Detect which cell encompasses the target text, then output its [x, y] center coordinate. 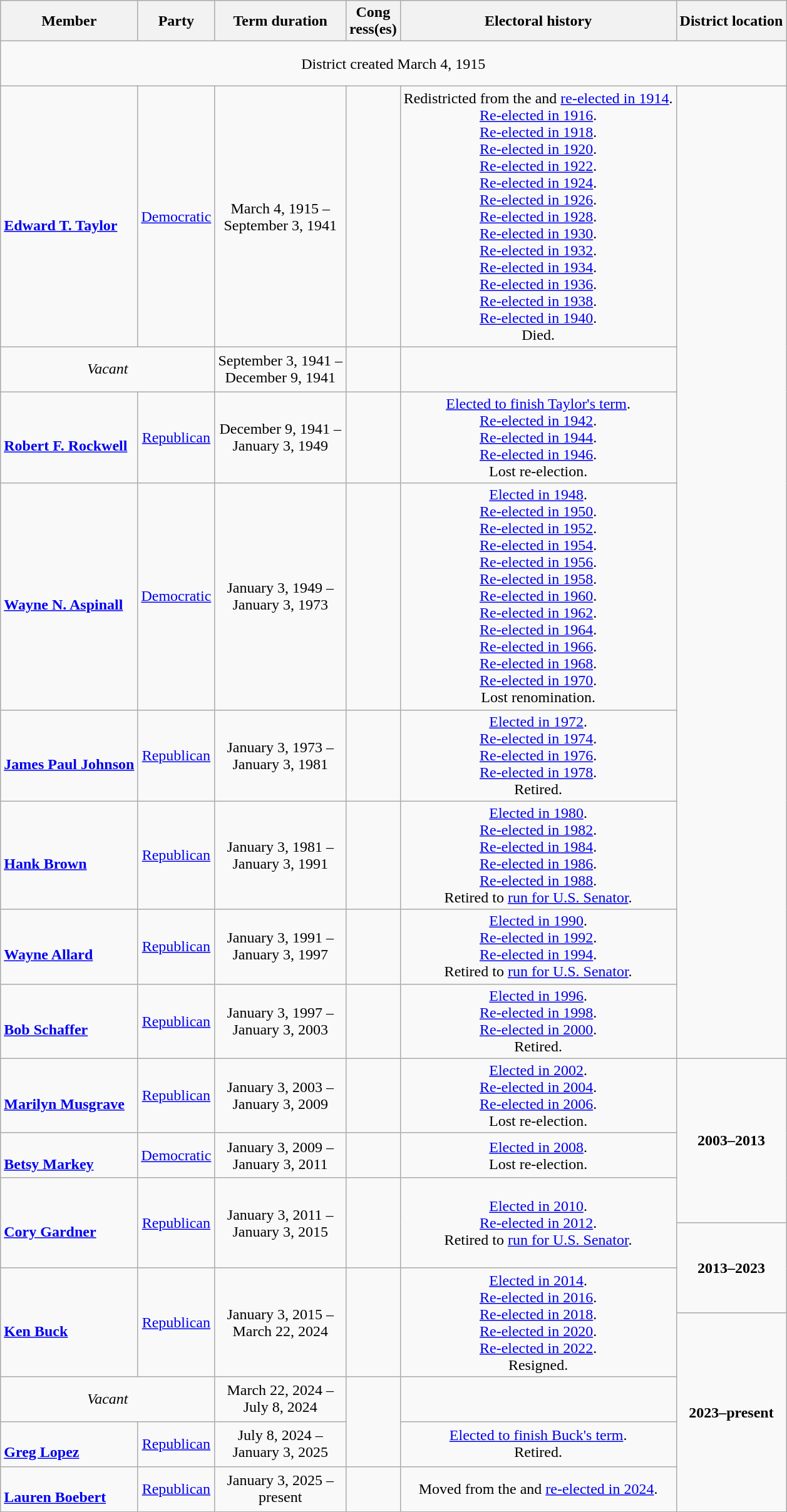
Lauren Boebert [69, 1489]
Term duration [280, 21]
2013–2023 [731, 1268]
January 3, 2009 –January 3, 2011 [280, 1155]
Betsy Markey [69, 1155]
December 9, 1941 –January 3, 1949 [280, 437]
Wayne N. Aspinall [69, 596]
Elected in 1980.Re-elected in 1982.Re-elected in 1984.Re-elected in 1986.Re-elected in 1988.Retired to run for U.S. Senator. [538, 855]
Elected to finish Taylor's term.Re-elected in 1942.Re-elected in 1944.Re-elected in 1946.Lost re-election. [538, 437]
Wayne Allard [69, 946]
District created March 4, 1915 [393, 64]
Party [177, 21]
Elected in 2014.Re-elected in 2016.Re-elected in 2018.Re-elected in 2020.Re-elected in 2022.Resigned. [538, 1322]
Robert F. Rockwell [69, 437]
January 3, 2015 –March 22, 2024 [280, 1322]
Bob Schaffer [69, 1021]
Congress(es) [373, 21]
July 8, 2024 –January 3, 2025 [280, 1444]
Hank Brown [69, 855]
January 3, 1973 –January 3, 1981 [280, 755]
Edward T. Taylor [69, 217]
January 3, 2011 –January 3, 2015 [280, 1223]
District location [731, 21]
January 3, 1991 –January 3, 1997 [280, 946]
Ken Buck [69, 1322]
Greg Lopez [69, 1444]
January 3, 1997 –January 3, 2003 [280, 1021]
January 3, 1949 –January 3, 1973 [280, 596]
January 3, 2003 –January 3, 2009 [280, 1095]
Elected to finish Buck's term.Retired. [538, 1444]
Moved from the and re-elected in 2024. [538, 1489]
Elected in 1990.Re-elected in 1992.Re-elected in 1994.Retired to run for U.S. Senator. [538, 946]
Elected in 1996.Re-elected in 1998.Re-elected in 2000.Retired. [538, 1021]
2023–present [731, 1412]
Member [69, 21]
March 22, 2024 –July 8, 2024 [280, 1399]
September 3, 1941 –December 9, 1941 [280, 369]
Elected in 1972.Re-elected in 1974.Re-elected in 1976.Re-elected in 1978.Retired. [538, 755]
James Paul Johnson [69, 755]
March 4, 1915 –September 3, 1941 [280, 217]
Marilyn Musgrave [69, 1095]
January 3, 2025 –present [280, 1489]
January 3, 1981 –January 3, 1991 [280, 855]
Elected in 2008.Lost re-election. [538, 1155]
Electoral history [538, 21]
Cory Gardner [69, 1223]
Elected in 2010.Re-elected in 2012.Retired to run for U.S. Senator. [538, 1223]
Elected in 2002.Re-elected in 2004.Re-elected in 2006.Lost re-election. [538, 1095]
2003–2013 [731, 1140]
